Search for the cell housing the specified text and yield its [x, y] center coordinate. 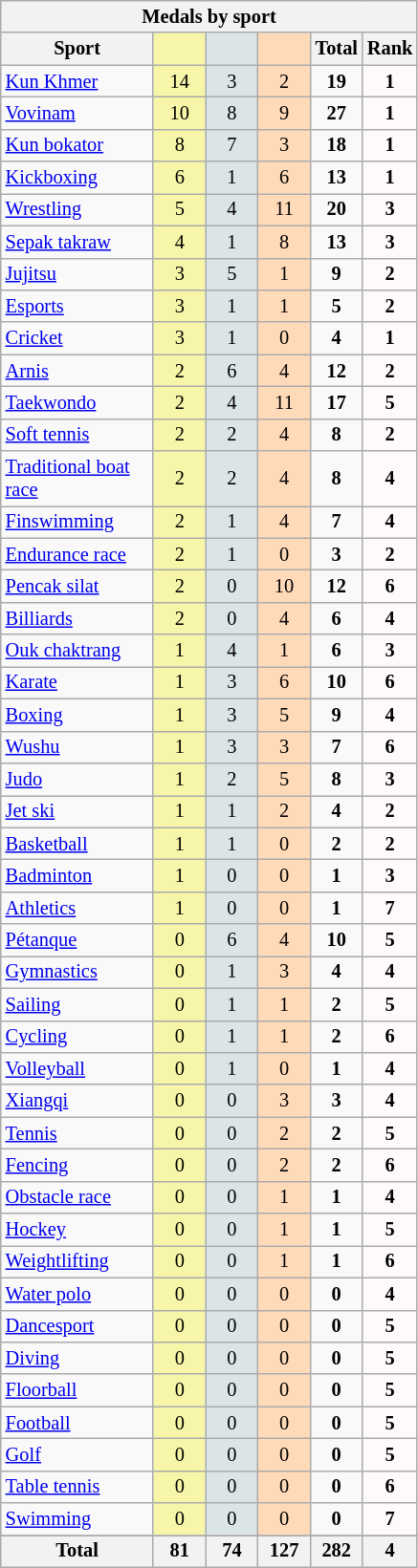
Karate [77, 682]
Wushu [77, 747]
81 [180, 1551]
Cycling [77, 1037]
Cricket [77, 338]
Fencing [77, 1165]
Badminton [77, 875]
282 [337, 1551]
Esports [77, 306]
Kickboxing [77, 178]
Endurance race [77, 554]
Floorball [77, 1390]
Water polo [77, 1294]
Swimming [77, 1519]
Hockey [77, 1230]
Jet ski [77, 811]
Ouk chaktrang [77, 651]
Sailing [77, 1004]
Kun bokator [77, 145]
Traditional boat race [77, 479]
Pencak silat [77, 586]
Pétanque [77, 940]
Golf [77, 1454]
Jujitsu [77, 274]
Billiards [77, 618]
20 [337, 209]
Dancesport [77, 1326]
127 [285, 1551]
Finswimming [77, 522]
Judo [77, 779]
Medals by sport [209, 16]
Table tennis [77, 1487]
74 [231, 1551]
Football [77, 1423]
Athletics [77, 908]
19 [337, 81]
Taekwondo [77, 402]
Volleyball [77, 1068]
Boxing [77, 715]
Kun Khmer [77, 81]
Soft tennis [77, 435]
17 [337, 402]
Basketball [77, 844]
Vovinam [77, 113]
Gymnastics [77, 972]
14 [180, 81]
Sepak takraw [77, 242]
Diving [77, 1358]
Arnis [77, 371]
Xiangqi [77, 1101]
Sport [77, 49]
Tennis [77, 1133]
Wrestling [77, 209]
27 [337, 113]
Rank [390, 49]
Weightlifting [77, 1261]
Obstacle race [77, 1197]
18 [337, 145]
